Determine the [x, y] coordinate at the center of the cell enclosing the given text.  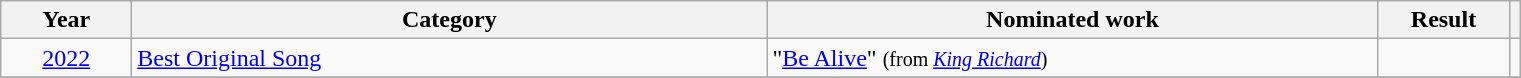
2022 [66, 58]
Nominated work [1072, 20]
Year [66, 20]
Best Original Song [450, 58]
Category [450, 20]
Result [1444, 20]
"Be Alive" (from King Richard) [1072, 58]
